Locate the cell with the specified text and output its (X, Y) center coordinate. 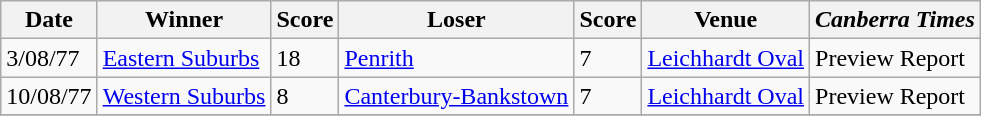
3/08/77 (49, 58)
Penrith (456, 58)
Loser (456, 20)
Western Suburbs (184, 96)
8 (305, 96)
18 (305, 58)
10/08/77 (49, 96)
Canterbury-Bankstown (456, 96)
Eastern Suburbs (184, 58)
Winner (184, 20)
Canberra Times (896, 20)
Venue (726, 20)
Date (49, 20)
